Scan for the cell matching the given text and deliver its (x, y) coordinate at center. 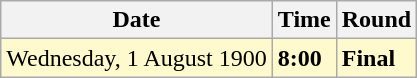
Final (376, 58)
Wednesday, 1 August 1900 (137, 58)
8:00 (304, 58)
Time (304, 20)
Round (376, 20)
Date (137, 20)
